Scan for the cell matching the given text and deliver its [x, y] coordinate at center. 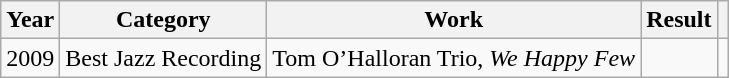
Category [164, 20]
Year [30, 20]
2009 [30, 58]
Tom O’Halloran Trio, We Happy Few [454, 58]
Best Jazz Recording [164, 58]
Work [454, 20]
Result [679, 20]
